Scan for the cell matching the given text and deliver its (x, y) coordinate at center. 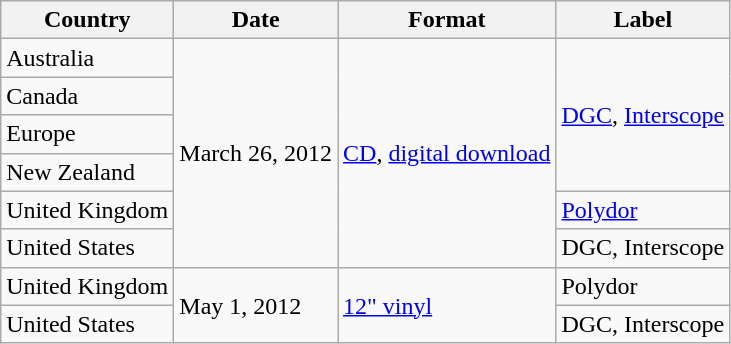
Country (88, 20)
12" vinyl (447, 305)
Date (256, 20)
Label (643, 20)
March 26, 2012 (256, 153)
Format (447, 20)
Australia (88, 58)
CD, digital download (447, 153)
May 1, 2012 (256, 305)
Canada (88, 96)
Europe (88, 134)
New Zealand (88, 172)
